Pinpoint the cell where the given text exists, returning its (X, Y) midpoint coordinate. 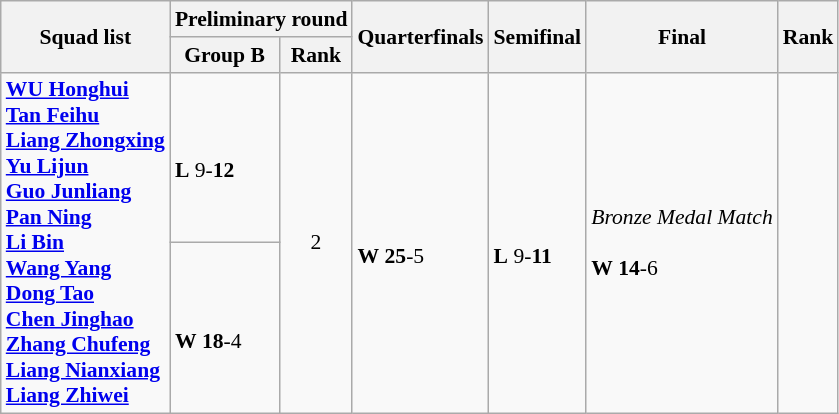
L 9-11 (538, 243)
Squad list (86, 36)
WU HonghuiTan FeihuLiang ZhongxingYu LijunGuo JunliangPan NingLi BinWang YangDong TaoChen JinghaoZhang ChufengLiang NianxiangLiang Zhiwei (86, 243)
Quarterfinals (420, 36)
2 (316, 243)
Group B (225, 55)
W 18-4 (225, 328)
Bronze Medal MatchW 14-6 (682, 243)
Final (682, 36)
W 25-5 (420, 243)
Semifinal (538, 36)
L 9-12 (225, 158)
Preliminary round (262, 19)
